Locate the cell with the specified text and output its [x, y] center coordinate. 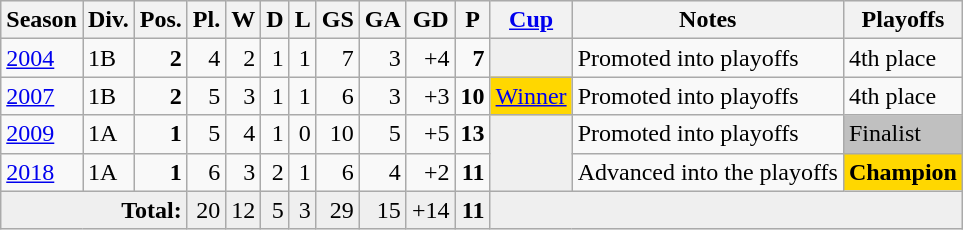
15 [382, 210]
+2 [430, 172]
W [244, 20]
0 [302, 134]
Total: [94, 210]
Div. [108, 20]
GD [430, 20]
2009 [42, 134]
+3 [430, 96]
Cup [531, 20]
2004 [42, 58]
Notes [708, 20]
Finalist [902, 134]
12 [244, 210]
2007 [42, 96]
Champion [902, 172]
GS [338, 20]
13 [472, 134]
20 [206, 210]
P [472, 20]
+5 [430, 134]
D [275, 20]
Pl. [206, 20]
Winner [531, 96]
Pos. [160, 20]
Playoffs [902, 20]
GA [382, 20]
2018 [42, 172]
L [302, 20]
29 [338, 210]
+4 [430, 58]
Advanced into the playoffs [708, 172]
+14 [430, 210]
Season [42, 20]
